Detect which cell encompasses the target text, then output its [x, y] center coordinate. 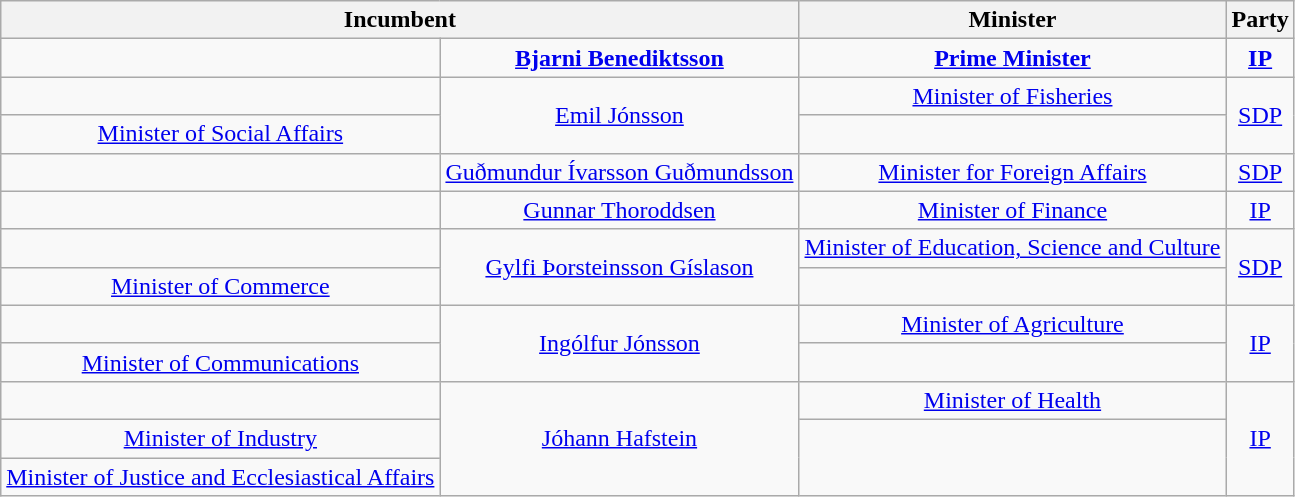
Minister of Social Affairs [220, 134]
Prime Minister [1012, 58]
Incumbent [400, 20]
Minister of Finance [1012, 210]
Minister of Justice and Ecclesiastical Affairs [220, 477]
Party [1260, 20]
Gunnar Thoroddsen [620, 210]
Gylfi Þorsteinsson Gíslason [620, 267]
Ingólfur Jónsson [620, 343]
Minister of Health [1012, 400]
Minister of Education, Science and Culture [1012, 248]
Minister for Foreign Affairs [1012, 172]
Jóhann Hafstein [620, 438]
Minister of Communications [220, 362]
Guðmundur Ívarsson Guðmundsson [620, 172]
Emil Jónsson [620, 115]
Bjarni Benediktsson [620, 58]
Minister of Fisheries [1012, 96]
Minister of Commerce [220, 286]
Minister of Agriculture [1012, 324]
Minister [1012, 20]
Minister of Industry [220, 438]
